Locate the cell with the specified text and output its [X, Y] center coordinate. 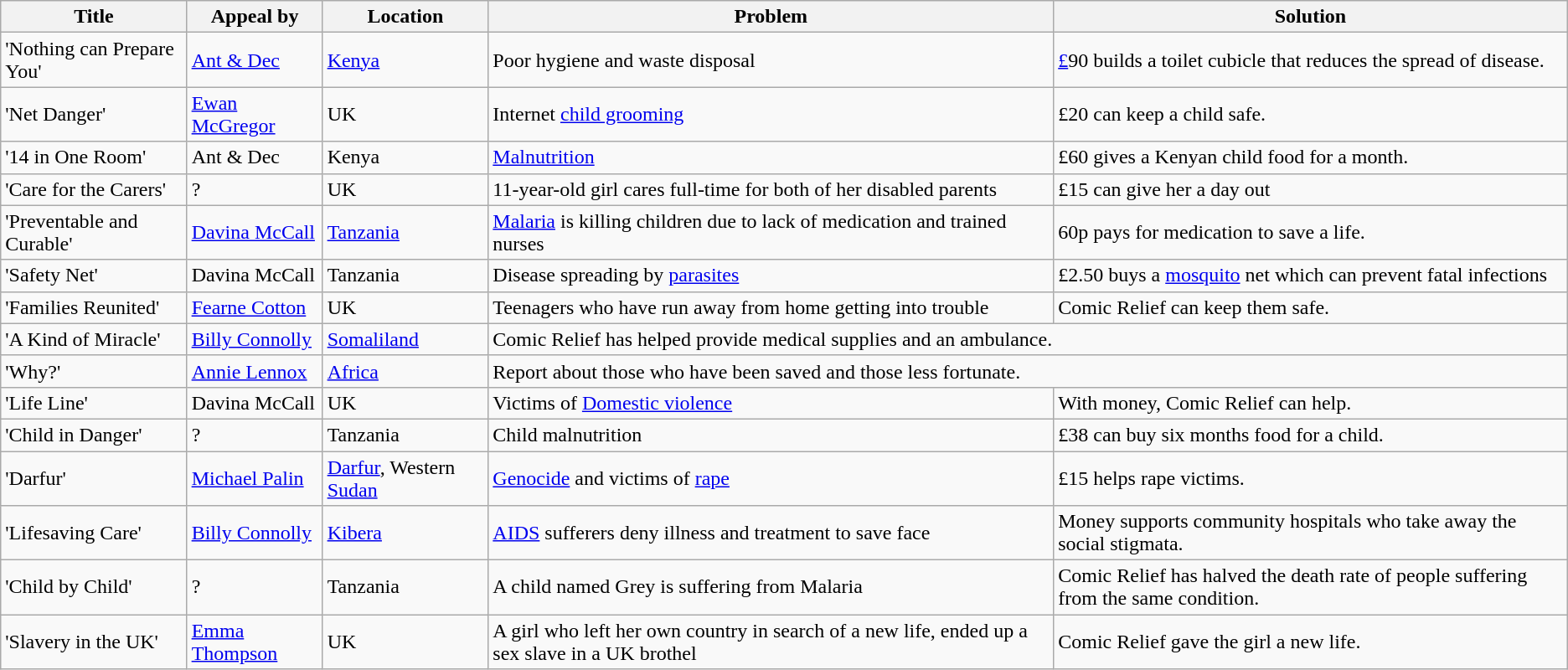
Kibera [405, 533]
With money, Comic Relief can help. [1311, 403]
A girl who left her own country in search of a new life, ended up a sex slave in a UK brothel [771, 642]
'Child in Danger' [94, 435]
'Care for the Carers' [94, 189]
Internet child grooming [771, 114]
Somaliland [405, 339]
Genocide and victims of rape [771, 477]
Comic Relief has halved the death rate of people suffering from the same condition. [1311, 588]
Darfur, Western Sudan [405, 477]
£15 can give her a day out [1311, 189]
AIDS sufferers deny illness and treatment to save face [771, 533]
'Net Danger' [94, 114]
Victims of Domestic violence [771, 403]
60p pays for medication to save a life. [1311, 233]
A child named Grey is suffering from Malaria [771, 588]
Fearne Cotton [255, 307]
'A Kind of Miracle' [94, 339]
£15 helps rape victims. [1311, 477]
Problem [771, 17]
£90 builds a toilet cubicle that reduces the spread of disease. [1311, 60]
'Slavery in the UK' [94, 642]
'Families Reunited' [94, 307]
Title [94, 17]
£2.50 buys a mosquito net which can prevent fatal infections [1311, 276]
Comic Relief has helped provide medical supplies and an ambulance. [1028, 339]
'Lifesaving Care' [94, 533]
Teenagers who have run away from home getting into trouble [771, 307]
£60 gives a Kenyan child food for a month. [1311, 157]
'Preventable and Curable' [94, 233]
Malaria is killing children due to lack of medication and trained nurses [771, 233]
Michael Palin [255, 477]
Child malnutrition [771, 435]
'Darfur' [94, 477]
11-year-old girl cares full-time for both of her disabled parents [771, 189]
Poor hygiene and waste disposal [771, 60]
'Child by Child' [94, 588]
£38 can buy six months food for a child. [1311, 435]
Solution [1311, 17]
'14 in One Room' [94, 157]
Malnutrition [771, 157]
Money supports community hospitals who take away the social stigmata. [1311, 533]
Appeal by [255, 17]
'Life Line' [94, 403]
Location [405, 17]
Ewan McGregor [255, 114]
Comic Relief can keep them safe. [1311, 307]
'Why?' [94, 371]
'Nothing can Prepare You' [94, 60]
Annie Lennox [255, 371]
£20 can keep a child safe. [1311, 114]
Report about those who have been saved and those less fortunate. [1028, 371]
Disease spreading by parasites [771, 276]
Emma Thompson [255, 642]
'Safety Net' [94, 276]
Africa [405, 371]
Comic Relief gave the girl a new life. [1311, 642]
